Determine the [X, Y] coordinate at the center of the cell enclosing the given text.  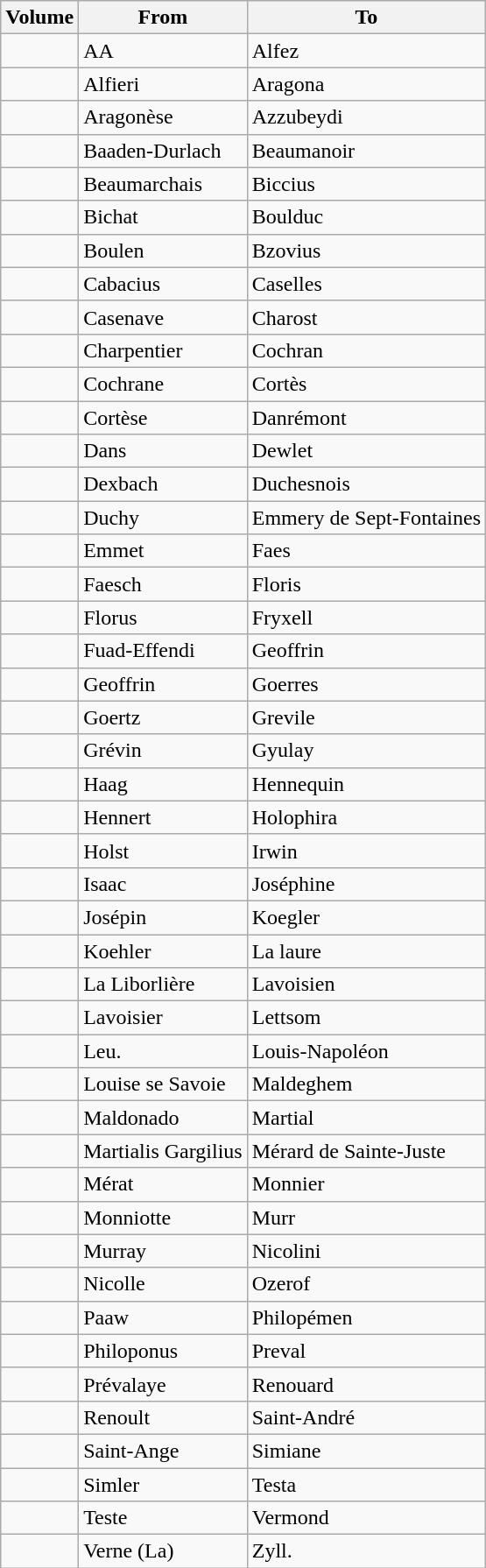
Teste [163, 1518]
Emmery de Sept-Fontaines [366, 518]
Prévalaye [163, 1384]
Duchy [163, 518]
Danrémont [366, 418]
Nicolini [366, 1251]
Irwin [366, 851]
Cortèse [163, 418]
Emmet [163, 551]
Koehler [163, 950]
Charpentier [163, 350]
Renouard [366, 1384]
Ozerof [366, 1284]
Paaw [163, 1317]
Martial [366, 1118]
Mérard de Sainte-Juste [366, 1151]
Mérat [163, 1184]
Saint-Ange [163, 1451]
Saint-André [366, 1417]
Zyll. [366, 1551]
Casenave [163, 317]
Monnier [366, 1184]
Cochrane [163, 384]
Verne (La) [163, 1551]
Cortès [366, 384]
La Liborlière [163, 985]
Holophira [366, 817]
Beaumanoir [366, 151]
Philoponus [163, 1351]
Floris [366, 584]
Caselles [366, 284]
La laure [366, 950]
Bzovius [366, 251]
From [163, 18]
Fuad-Effendi [163, 651]
Murray [163, 1251]
Murr [366, 1218]
Hennert [163, 817]
Charost [366, 317]
Alfieri [163, 84]
Dans [163, 451]
Martialis Gargilius [163, 1151]
Goertz [163, 717]
Philopémen [366, 1317]
Aragona [366, 84]
Monniotte [163, 1218]
Louise se Savoie [163, 1084]
Lettsom [366, 1018]
Biccius [366, 184]
Baaden-Durlach [163, 151]
Faes [366, 551]
Dexbach [163, 484]
Boulduc [366, 217]
Duchesnois [366, 484]
Simler [163, 1485]
Lavoisien [366, 985]
Florus [163, 618]
Beaumarchais [163, 184]
Lavoisier [163, 1018]
Cochran [366, 350]
Bichat [163, 217]
Holst [163, 851]
Maldonado [163, 1118]
Nicolle [163, 1284]
Dewlet [366, 451]
Maldeghem [366, 1084]
Goerres [366, 684]
Preval [366, 1351]
Alfez [366, 51]
Isaac [163, 884]
Haag [163, 784]
Josépin [163, 917]
AA [163, 51]
Gyulay [366, 751]
Renoult [163, 1417]
Testa [366, 1485]
Azzubeydi [366, 117]
Hennequin [366, 784]
Louis-Napoléon [366, 1051]
Faesch [163, 584]
Vermond [366, 1518]
Simiane [366, 1451]
Joséphine [366, 884]
Grévin [163, 751]
To [366, 18]
Aragonèse [163, 117]
Grevile [366, 717]
Fryxell [366, 618]
Volume [40, 18]
Boulen [163, 251]
Cabacius [163, 284]
Koegler [366, 917]
Leu. [163, 1051]
